From the cell containing the given text, extract its center point as [x, y] coordinate. 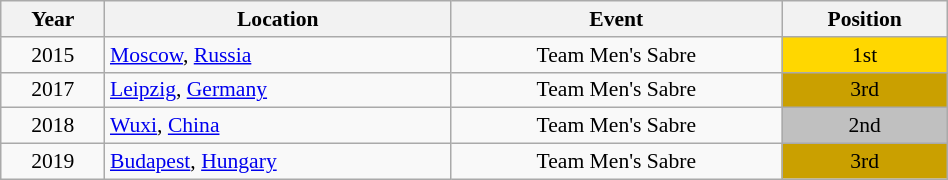
1st [864, 55]
Position [864, 19]
Wuxi, China [278, 126]
Location [278, 19]
Year [53, 19]
2015 [53, 55]
Leipzig, Germany [278, 90]
2017 [53, 90]
Event [616, 19]
2018 [53, 126]
2019 [53, 162]
2nd [864, 126]
Budapest, Hungary [278, 162]
Moscow, Russia [278, 55]
